Search for the cell housing the specified text and yield its (x, y) center coordinate. 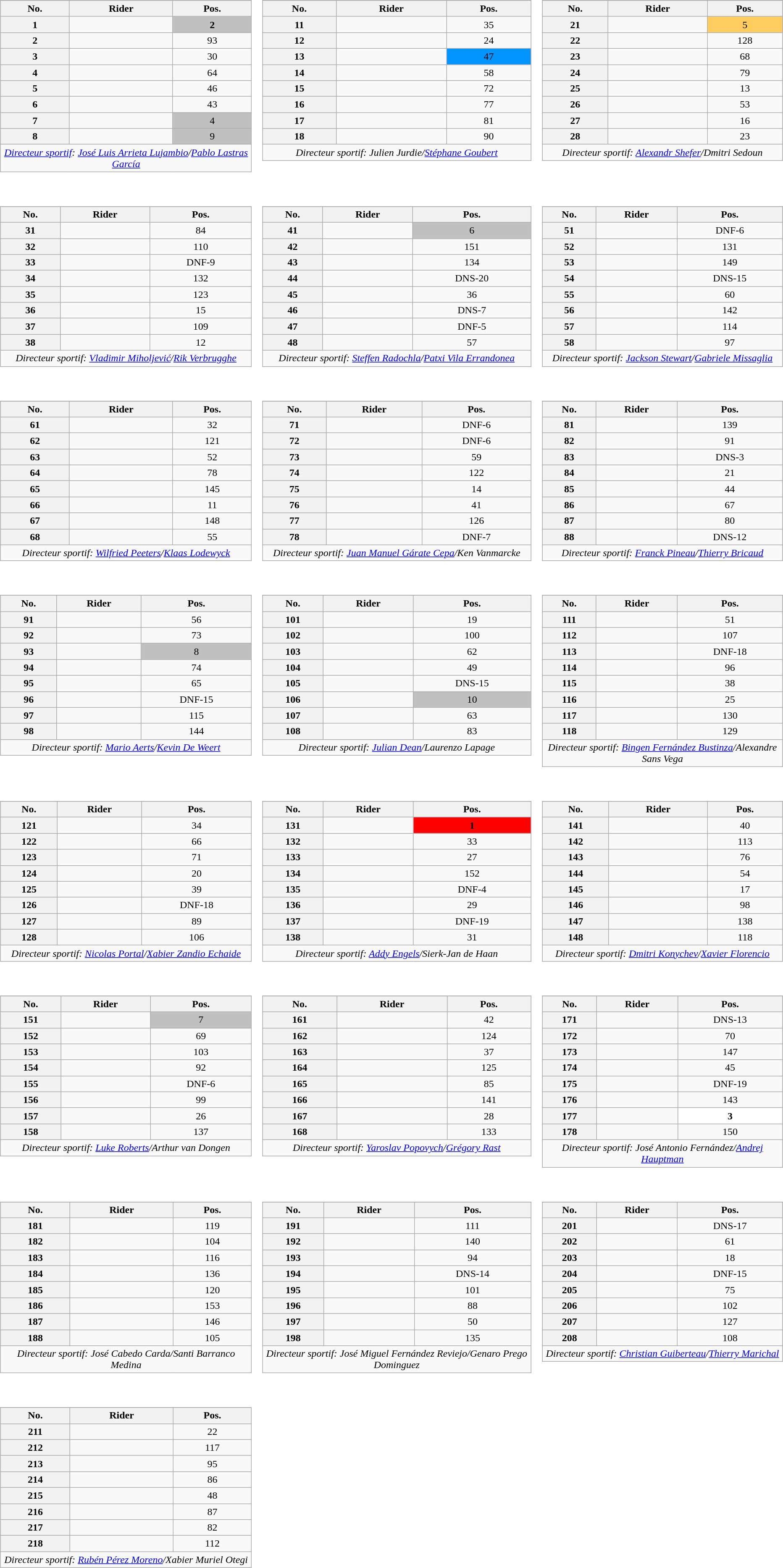
201 (570, 1226)
DNS-7 (472, 310)
DNS-13 (730, 1020)
208 (570, 1338)
90 (489, 137)
198 (293, 1338)
139 (730, 425)
155 (31, 1084)
50 (472, 1321)
193 (293, 1258)
Directeur sportif: Mario Aerts/Kevin De Weert (126, 747)
194 (293, 1274)
Directeur sportif: José Cabedo Carda/Santi Barranco Medina (126, 1359)
89 (197, 921)
187 (35, 1321)
69 (201, 1036)
DNF-9 (201, 263)
79 (745, 73)
191 (293, 1226)
157 (31, 1116)
29 (472, 905)
DNF-4 (472, 889)
70 (730, 1036)
40 (745, 825)
183 (35, 1258)
Directeur sportif: Jackson Stewart/Gabriele Missaglia (662, 358)
No. Rider Pos. 101 19 102 100 103 62 104 49 105 DNS-15 106 10 107 63 108 83 Directeur sportif: Julian Dean/Laurenzo Lapage (401, 675)
212 (35, 1447)
205 (570, 1290)
Directeur sportif: Christian Guiberteau/Thierry Marichal (662, 1354)
164 (300, 1068)
Directeur sportif: José Miguel Fernández Reviejo/Genaro Prego Dominguez (397, 1359)
Directeur sportif: Rubén Pérez Moreno/Xabier Muriel Otegi (126, 1560)
181 (35, 1226)
174 (570, 1068)
99 (201, 1100)
156 (31, 1100)
120 (213, 1290)
20 (197, 873)
129 (730, 731)
Directeur sportif: Vladimir Miholjević/Rik Verbrugghe (126, 358)
150 (730, 1132)
100 (472, 636)
188 (35, 1338)
30 (212, 56)
140 (472, 1242)
184 (35, 1274)
Directeur sportif: Dmitri Konychev/Xavier Florencio (662, 953)
Directeur sportif: Alexandr Shefer/Dmitri Sedoun (662, 152)
130 (730, 715)
173 (570, 1052)
197 (293, 1321)
196 (293, 1305)
Directeur sportif: Addy Engels/Sierk-Jan de Haan (397, 953)
161 (300, 1020)
165 (300, 1084)
195 (293, 1290)
176 (570, 1100)
DNS-3 (730, 457)
154 (31, 1068)
175 (570, 1084)
182 (35, 1242)
110 (201, 247)
203 (570, 1258)
178 (570, 1132)
172 (570, 1036)
DNF-5 (472, 326)
168 (300, 1132)
Directeur sportif: Julien Jurdie/Stéphane Goubert (397, 152)
80 (730, 521)
158 (31, 1132)
202 (570, 1242)
Directeur sportif: Julian Dean/Laurenzo Lapage (397, 747)
No. Rider Pos. 71 DNF-6 72 DNF-6 73 59 74 122 75 14 76 41 77 126 78 DNF-7 Directeur sportif: Juan Manuel Gárate Cepa/Ken Vanmarcke (401, 475)
DNS-12 (730, 537)
59 (476, 457)
9 (212, 137)
Directeur sportif: Luke Roberts/Arthur van Dongen (126, 1148)
60 (730, 294)
39 (197, 889)
185 (35, 1290)
162 (300, 1036)
DNS-17 (730, 1226)
No. Rider Pos. 161 42 162 124 163 37 164 125 165 85 166 141 167 28 168 133 Directeur sportif: Yaroslav Popovych/Grégory Rast (401, 1076)
DNS-14 (472, 1274)
163 (300, 1052)
19 (472, 620)
Directeur sportif: José Luis Arrieta Lujambio/Pablo Lastras García (126, 158)
214 (35, 1479)
Directeur sportif: Bingen Fernández Bustinza/Alexandre Sans Vega (662, 753)
Directeur sportif: Yaroslav Popovych/Grégory Rast (397, 1148)
Directeur sportif: Steffen Radochla/Patxi Vila Errandonea (397, 358)
49 (472, 667)
177 (570, 1116)
Directeur sportif: Nicolas Portal/Xabier Zandio Echaide (126, 953)
119 (213, 1226)
204 (570, 1274)
216 (35, 1512)
No. Rider Pos. 41 6 42 151 43 134 44 DNS-20 45 36 46 DNS-7 47 DNF-5 48 57 Directeur sportif: Steffen Radochla/Patxi Vila Errandonea (401, 281)
166 (300, 1100)
192 (293, 1242)
217 (35, 1528)
218 (35, 1544)
213 (35, 1463)
109 (201, 326)
DNS-20 (472, 278)
215 (35, 1495)
No. Rider Pos. 131 1 132 33 133 27 134 152 135 DNF-4 136 29 137 DNF-19 138 31 Directeur sportif: Addy Engels/Sierk-Jan de Haan (401, 875)
149 (730, 263)
10 (472, 699)
171 (570, 1020)
Directeur sportif: José Antonio Fernández/Andrej Hauptman (662, 1153)
Directeur sportif: Juan Manuel Gárate Cepa/Ken Vanmarcke (397, 553)
DNF-7 (476, 537)
207 (570, 1321)
Directeur sportif: Wilfried Peeters/Klaas Lodewyck (126, 553)
206 (570, 1305)
Directeur sportif: Franck Pineau/Thierry Bricaud (662, 553)
186 (35, 1305)
167 (300, 1116)
211 (35, 1431)
